Determine the [x, y] coordinate at the center of the cell enclosing the given text.  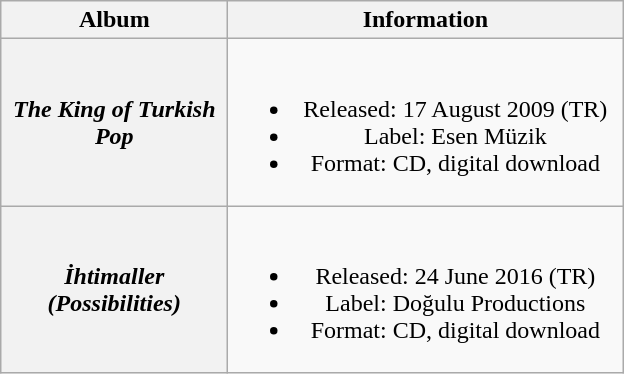
İhtimaller (Possibilities) [114, 290]
Information [426, 20]
Released: 24 June 2016 (TR)Label: Doğulu ProductionsFormat: CD, digital download [426, 290]
Album [114, 20]
The King of Turkish Pop [114, 122]
Released: 17 August 2009 (TR)Label: Esen MüzikFormat: CD, digital download [426, 122]
